Detect which cell encompasses the target text, then output its [x, y] center coordinate. 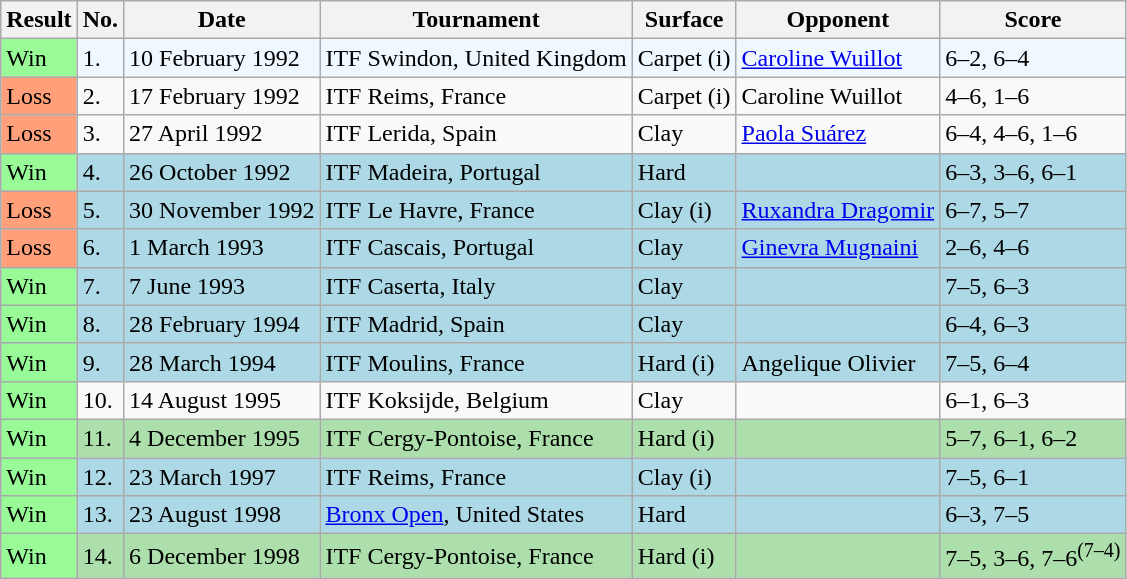
ITF Cascais, Portugal [476, 248]
6–2, 6–4 [1033, 58]
13. [100, 515]
6 December 1998 [222, 556]
14 August 1995 [222, 400]
No. [100, 20]
2. [100, 96]
14. [100, 556]
1. [100, 58]
10 February 1992 [222, 58]
7. [100, 286]
28 March 1994 [222, 362]
6–3, 3–6, 6–1 [1033, 172]
9. [100, 362]
ITF Madrid, Spain [476, 324]
7–5, 3–6, 7–6(7–4) [1033, 556]
4–6, 1–6 [1033, 96]
28 February 1994 [222, 324]
ITF Moulins, France [476, 362]
1 March 1993 [222, 248]
Paola Suárez [838, 134]
6–4, 6–3 [1033, 324]
4 December 1995 [222, 438]
7 June 1993 [222, 286]
ITF Koksijde, Belgium [476, 400]
7–5, 6–4 [1033, 362]
17 February 1992 [222, 96]
Bronx Open, United States [476, 515]
Result [39, 20]
6–4, 4–6, 1–6 [1033, 134]
7–5, 6–3 [1033, 286]
23 March 1997 [222, 477]
3. [100, 134]
ITF Lerida, Spain [476, 134]
Date [222, 20]
6–7, 5–7 [1033, 210]
7–5, 6–1 [1033, 477]
Angelique Olivier [838, 362]
6–1, 6–3 [1033, 400]
ITF Madeira, Portugal [476, 172]
30 November 1992 [222, 210]
6–3, 7–5 [1033, 515]
4. [100, 172]
27 April 1992 [222, 134]
Ruxandra Dragomir [838, 210]
Tournament [476, 20]
ITF Swindon, United Kingdom [476, 58]
6. [100, 248]
ITF Le Havre, France [476, 210]
11. [100, 438]
Surface [684, 20]
2–6, 4–6 [1033, 248]
5–7, 6–1, 6–2 [1033, 438]
26 October 1992 [222, 172]
Score [1033, 20]
12. [100, 477]
8. [100, 324]
Opponent [838, 20]
ITF Caserta, Italy [476, 286]
10. [100, 400]
5. [100, 210]
Ginevra Mugnaini [838, 248]
23 August 1998 [222, 515]
